Capture the cell that displays the provided text and extract its [X, Y] central coordinate. 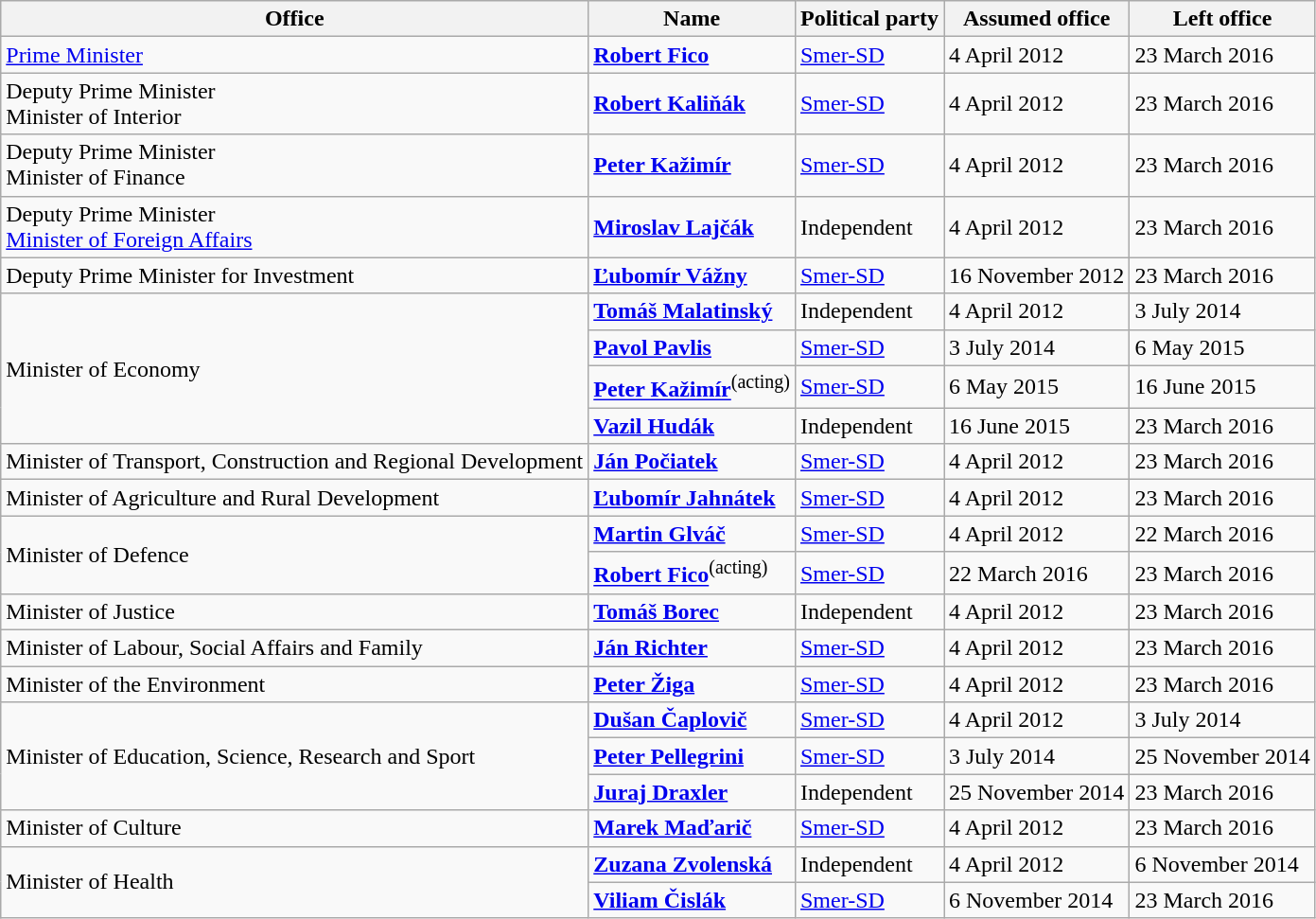
Ján Počiatek [693, 462]
Juraj Draxler [693, 792]
Ján Richter [693, 648]
Assumed office [1037, 19]
Marek Maďarič [693, 828]
Left office [1222, 19]
Robert Fico [693, 55]
Peter Kažimír [693, 165]
Tomáš Malatinský [693, 311]
Deputy Prime MinisterMinister of Foreign Affairs [295, 227]
Robert Fico(acting) [693, 574]
16 November 2012 [1037, 275]
Deputy Prime MinisterMinister of Finance [295, 165]
Robert Kaliňák [693, 104]
Ľubomír Vážny [693, 275]
Miroslav Lajčák [693, 227]
Minister of Health [295, 882]
Peter Kažimír(acting) [693, 386]
Minister of Labour, Social Affairs and Family [295, 648]
Minister of Agriculture and Rural Development [295, 498]
Ľubomír Jahnátek [693, 498]
Pavol Pavlis [693, 347]
Prime Minister [295, 55]
Zuzana Zvolenská [693, 864]
Dušan Čaplovič [693, 720]
Peter Žiga [693, 684]
Minister of Culture [295, 828]
Viliam Čislák [693, 900]
Office [295, 19]
Martin Glváč [693, 534]
Deputy Prime Minister for Investment [295, 275]
Minister of Economy [295, 369]
Political party [869, 19]
Peter Pellegrini [693, 756]
Minister of the Environment [295, 684]
Tomáš Borec [693, 612]
Name [693, 19]
Minister of Defence [295, 555]
Deputy Prime MinisterMinister of Interior [295, 104]
Minister of Transport, Construction and Regional Development [295, 462]
Minister of Justice [295, 612]
Vazil Hudák [693, 426]
Minister of Education, Science, Research and Sport [295, 756]
